Capture the cell that displays the provided text and extract its (x, y) central coordinate. 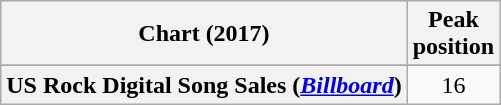
16 (453, 85)
US Rock Digital Song Sales (Billboard) (204, 85)
Chart (2017) (204, 34)
Peakposition (453, 34)
